From the cell containing the given text, extract its center point as [x, y] coordinate. 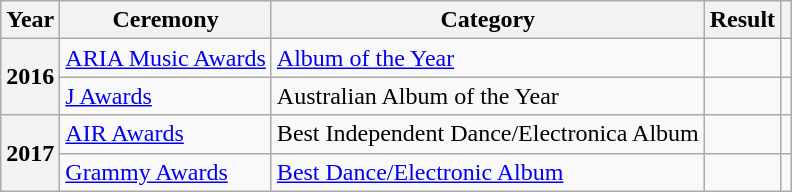
Australian Album of the Year [488, 96]
Best Dance/Electronic Album [488, 172]
Album of the Year [488, 58]
Best Independent Dance/Electronica Album [488, 134]
2017 [30, 153]
Ceremony [166, 20]
ARIA Music Awards [166, 58]
J Awards [166, 96]
AIR Awards [166, 134]
2016 [30, 77]
Grammy Awards [166, 172]
Result [742, 20]
Category [488, 20]
Year [30, 20]
